Identify which cell holds the provided text, then report its [X, Y] central coordinate. 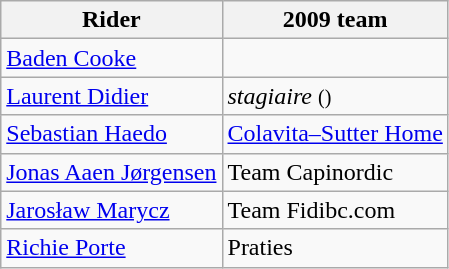
stagiaire () [335, 96]
Baden Cooke [112, 58]
Jarosław Marycz [112, 210]
Rider [112, 20]
Praties [335, 248]
Colavita–Sutter Home [335, 134]
Jonas Aaen Jørgensen [112, 172]
Richie Porte [112, 248]
Team Fidibc.com [335, 210]
Laurent Didier [112, 96]
Sebastian Haedo [112, 134]
2009 team [335, 20]
Team Capinordic [335, 172]
